Output the [x, y] coordinate of the center of the cell containing the given text.  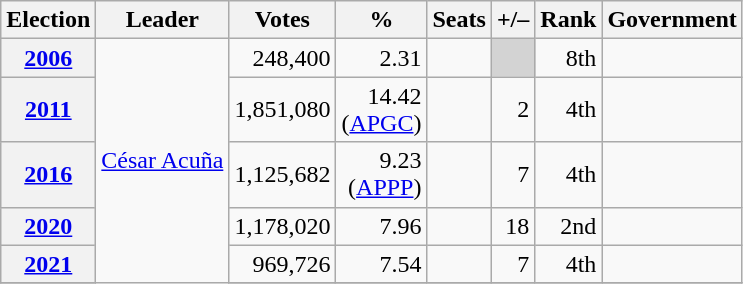
1,125,682 [282, 174]
+/– [512, 20]
Leader [162, 20]
2 [512, 110]
Government [672, 20]
248,400 [282, 58]
8th [568, 58]
2020 [48, 226]
Seats [459, 20]
18 [512, 226]
969,726 [282, 264]
9.23(APPP) [382, 174]
César Acuña [162, 161]
Votes [282, 20]
7.54 [382, 264]
1,178,020 [282, 226]
2011 [48, 110]
Election [48, 20]
2006 [48, 58]
2016 [48, 174]
2021 [48, 264]
% [382, 20]
2.31 [382, 58]
2nd [568, 226]
7.96 [382, 226]
1,851,080 [282, 110]
14.42(APGC) [382, 110]
Rank [568, 20]
